Capture the cell that displays the provided text and extract its (X, Y) central coordinate. 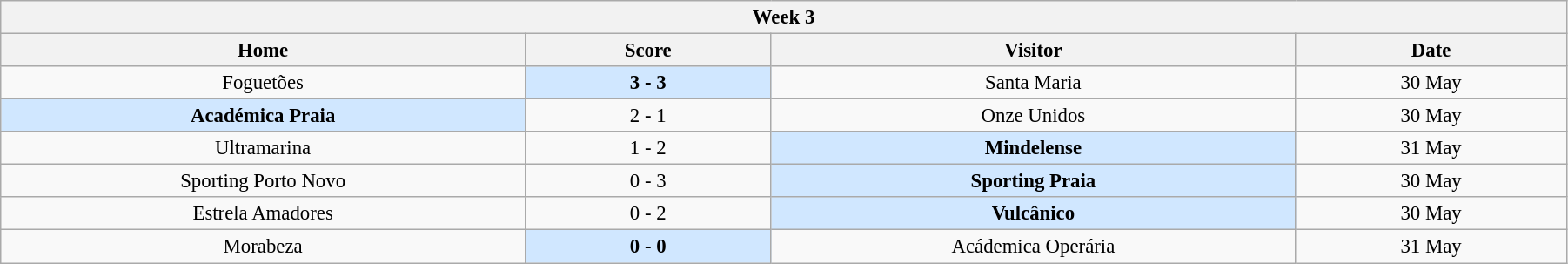
Foguetões (263, 83)
0 - 3 (647, 181)
Sporting Praia (1034, 181)
Onze Unidos (1034, 116)
Date (1431, 51)
1 - 2 (647, 148)
Sporting Porto Novo (263, 181)
0 - 0 (647, 247)
Ultramarina (263, 148)
Vulcânico (1034, 213)
Week 3 (784, 17)
Estrela Amadores (263, 213)
Acádemica Operária (1034, 247)
0 - 2 (647, 213)
Visitor (1034, 51)
Académica Praia (263, 116)
2 - 1 (647, 116)
Santa Maria (1034, 83)
Morabeza (263, 247)
3 - 3 (647, 83)
Score (647, 51)
Mindelense (1034, 148)
Home (263, 51)
